Extract the [x, y] coordinate from the center of the cell holding the provided text.  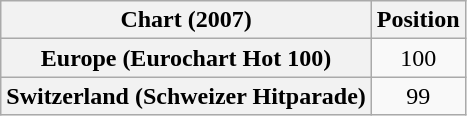
Chart (2007) [186, 20]
Position [418, 20]
Switzerland (Schweizer Hitparade) [186, 96]
99 [418, 96]
100 [418, 58]
Europe (Eurochart Hot 100) [186, 58]
